Scan for the cell matching the given text and deliver its [X, Y] coordinate at center. 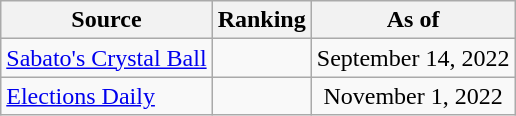
As of [413, 20]
November 1, 2022 [413, 96]
Source [106, 20]
Sabato's Crystal Ball [106, 58]
Ranking [262, 20]
Elections Daily [106, 96]
September 14, 2022 [413, 58]
